Return the (x, y) coordinate for the center point of the cell that contains the specified text.  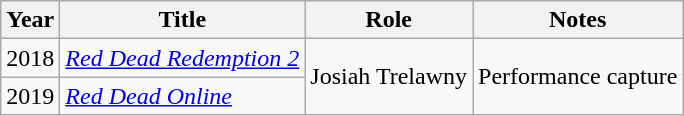
Year (30, 20)
Notes (578, 20)
Role (389, 20)
2019 (30, 96)
Title (182, 20)
Performance capture (578, 77)
Red Dead Redemption 2 (182, 58)
2018 (30, 58)
Red Dead Online (182, 96)
Josiah Trelawny (389, 77)
